Detect which cell encompasses the target text, then output its (X, Y) center coordinate. 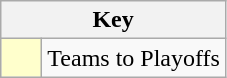
Key (114, 20)
Teams to Playoffs (134, 58)
